Identify which cell holds the provided text, then report its (x, y) central coordinate. 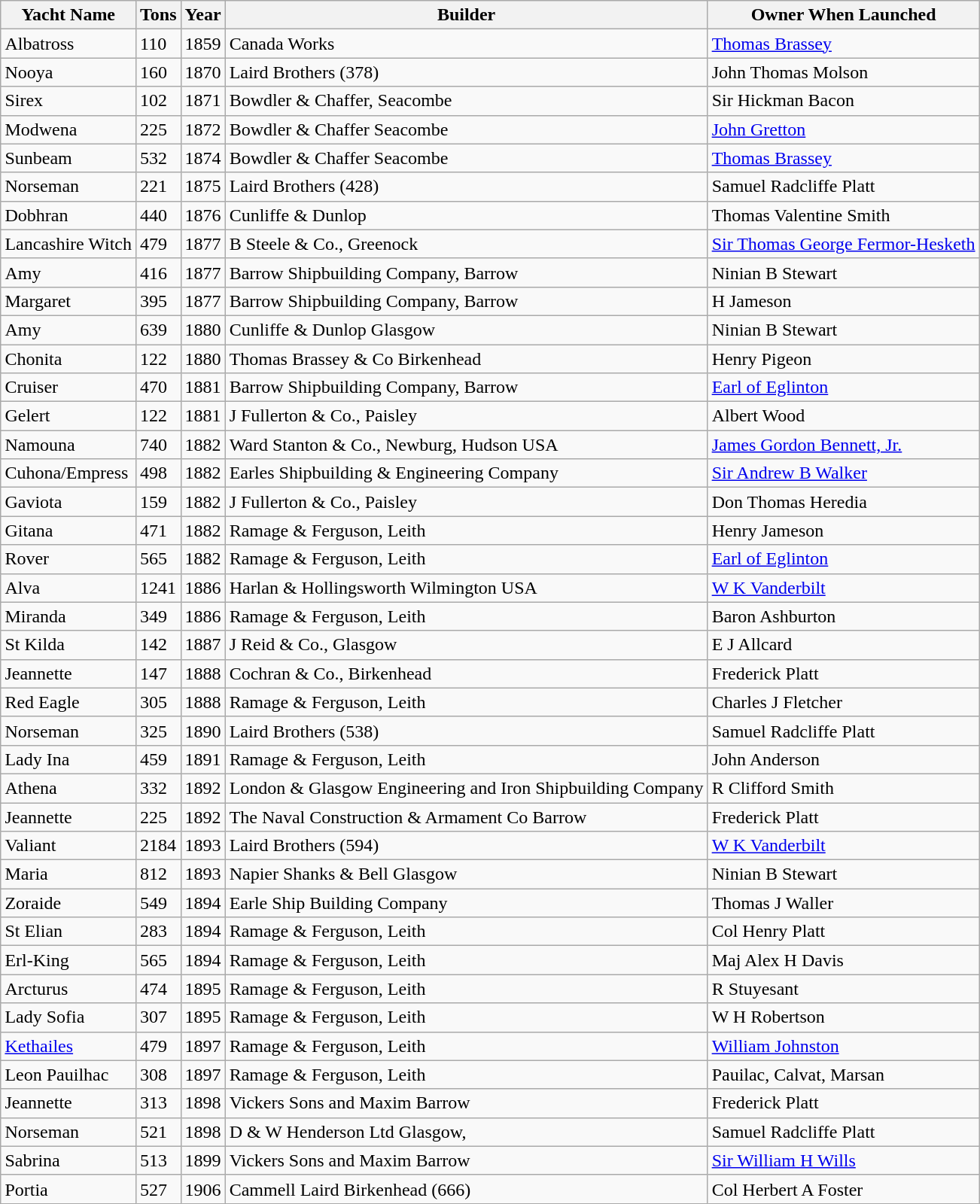
Leon Pauilhac (68, 1075)
1890 (203, 731)
Sir Thomas George Fermor-Hesketh (843, 244)
D & W Henderson Ltd Glasgow, (467, 1132)
Pauilac, Calvat, Marsan (843, 1075)
St Kilda (68, 645)
812 (158, 874)
Harlan & Hollingsworth Wilmington USA (467, 588)
Namouna (68, 445)
325 (158, 731)
Col Herbert A Foster (843, 1189)
Builder (467, 15)
313 (158, 1103)
R Stuyesant (843, 989)
Zoraide (68, 903)
Cammell Laird Birkenhead (666) (467, 1189)
Earle Ship Building Company (467, 903)
London & Glasgow Engineering and Iron Shipbuilding Company (467, 788)
Don Thomas Heredia (843, 502)
Thomas Valentine Smith (843, 215)
Cunliffe & Dunlop Glasgow (467, 330)
395 (158, 301)
Alva (68, 588)
Margaret (68, 301)
B Steele & Co., Greenock (467, 244)
1870 (203, 72)
Owner When Launched (843, 15)
Cunliffe & Dunlop (467, 215)
283 (158, 932)
308 (158, 1075)
Miranda (68, 616)
William Johnston (843, 1046)
Kethailes (68, 1046)
W H Robertson (843, 1017)
Sunbeam (68, 158)
Yacht Name (68, 15)
Gitana (68, 531)
Laird Brothers (538) (467, 731)
1876 (203, 215)
498 (158, 473)
Rover (68, 559)
142 (158, 645)
Lancashire Witch (68, 244)
Portia (68, 1189)
Chonita (68, 359)
Sir William H Wills (843, 1160)
Athena (68, 788)
Gaviota (68, 502)
Year (203, 15)
Maria (68, 874)
470 (158, 388)
R Clifford Smith (843, 788)
John Anderson (843, 759)
James Gordon Bennett, Jr. (843, 445)
471 (158, 531)
E J Allcard (843, 645)
160 (158, 72)
Henry Pigeon (843, 359)
Lady Ina (68, 759)
740 (158, 445)
Maj Alex H Davis (843, 960)
H Jameson (843, 301)
Cuhona/Empress (68, 473)
J Reid & Co., Glasgow (467, 645)
474 (158, 989)
549 (158, 903)
Erl-King (68, 960)
Laird Brothers (378) (467, 72)
349 (158, 616)
Lady Sofia (68, 1017)
John Thomas Molson (843, 72)
Laird Brothers (594) (467, 846)
John Gretton (843, 129)
2184 (158, 846)
639 (158, 330)
1871 (203, 101)
Arcturus (68, 989)
Cruiser (68, 388)
1906 (203, 1189)
Valiant (68, 846)
513 (158, 1160)
The Naval Construction & Armament Co Barrow (467, 816)
1891 (203, 759)
Tons (158, 15)
Dobhran (68, 215)
Ward Stanton & Co., Newburg, Hudson USA (467, 445)
Albatross (68, 44)
Red Eagle (68, 702)
159 (158, 502)
521 (158, 1132)
Sirex (68, 101)
440 (158, 215)
1887 (203, 645)
Henry Jameson (843, 531)
Modwena (68, 129)
Col Henry Platt (843, 932)
1874 (203, 158)
Sabrina (68, 1160)
Gelert (68, 416)
1859 (203, 44)
St Elian (68, 932)
147 (158, 673)
Cochran & Co., Birkenhead (467, 673)
Earles Shipbuilding & Engineering Company (467, 473)
416 (158, 272)
Thomas Brassey & Co Birkenhead (467, 359)
332 (158, 788)
110 (158, 44)
Sir Andrew B Walker (843, 473)
Napier Shanks & Bell Glasgow (467, 874)
1872 (203, 129)
Charles J Fletcher (843, 702)
1241 (158, 588)
1875 (203, 187)
Nooya (68, 72)
532 (158, 158)
Sir Hickman Bacon (843, 101)
102 (158, 101)
527 (158, 1189)
Bowdler & Chaffer, Seacombe (467, 101)
307 (158, 1017)
305 (158, 702)
459 (158, 759)
Baron Ashburton (843, 616)
1899 (203, 1160)
Laird Brothers (428) (467, 187)
Albert Wood (843, 416)
Thomas J Waller (843, 903)
221 (158, 187)
Canada Works (467, 44)
